Determine the (X, Y) coordinate at the center of the cell enclosing the given text.  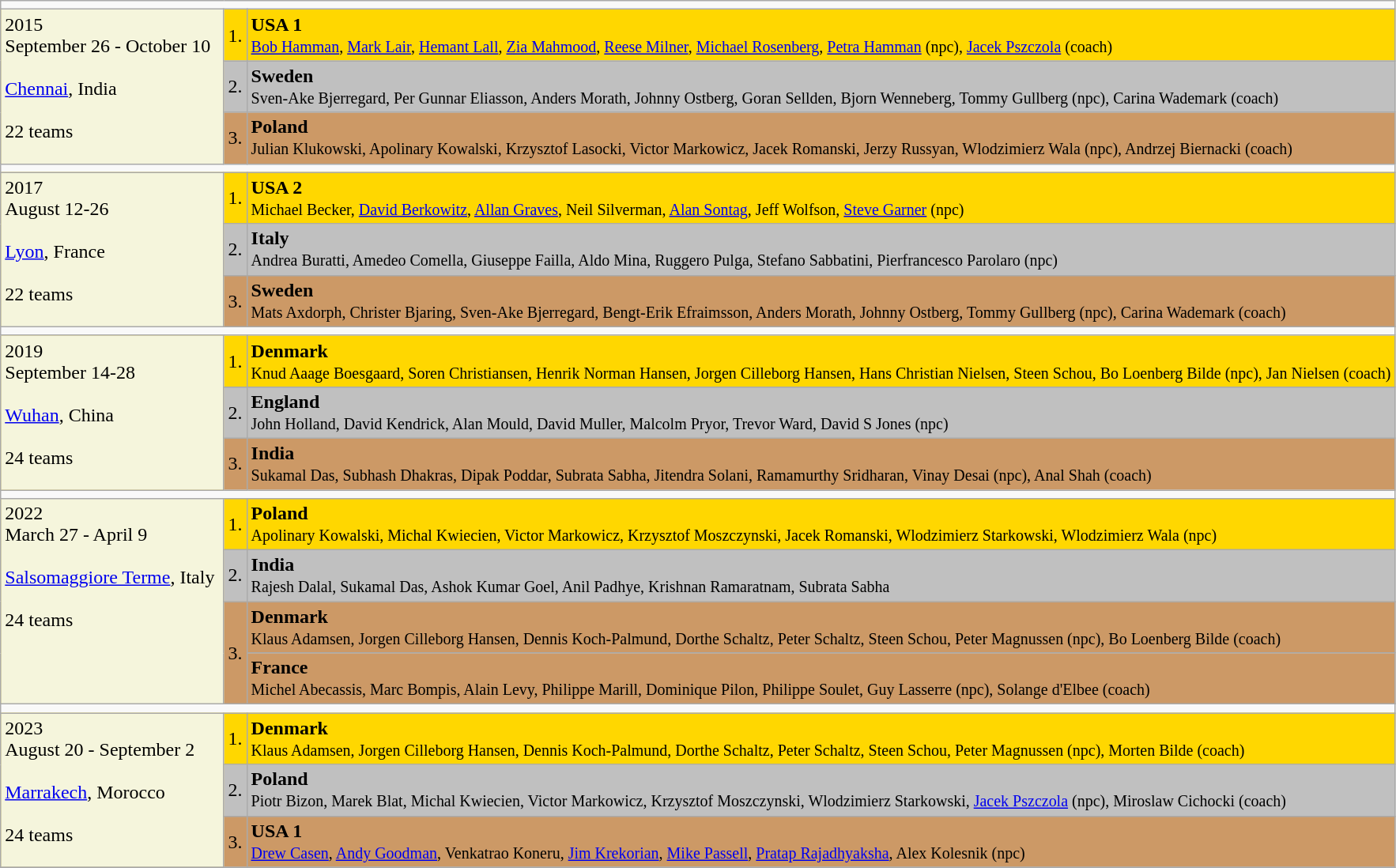
2019September 14-28 Wuhan, China 24 teams (112, 413)
2017August 12-26 Lyon, France 22 teams (112, 250)
2022March 27 - April 9 Salsomaggiore Terme, Italy 24 teams (112, 602)
France Michel Abecassis, Marc Bompis, Alain Levy, Philippe Marill, Dominique Pilon, Philippe Soulet, Guy Lasserre (npc), Solange d'Elbee (coach) (821, 678)
2015September 26 - October 10 Chennai, India 22 teams (112, 87)
Poland Apolinary Kowalski, Michal Kwiecien, Victor Markowicz, Krzysztof Moszczynski, Jacek Romanski, Wlodzimierz Starkowski, Wlodzimierz Wala (npc) (821, 525)
England John Holland, David Kendrick, Alan Mould, David Muller, Malcolm Pryor, Trevor Ward, David S Jones (npc) (821, 413)
2023August 20 - September 2 Marrakech, Morocco 24 teams (112, 791)
ItalyAndrea Buratti, Amedeo Comella, Giuseppe Failla, Aldo Mina, Ruggero Pulga, Stefano Sabbatini, Pierfrancesco Parolaro (npc) (821, 250)
USA 1Bob Hamman, Mark Lair, Hemant Lall, Zia Mahmood, Reese Milner, Michael Rosenberg, Petra Hamman (npc), Jacek Pszczola (coach) (821, 35)
USA 2Michael Becker, David Berkowitz, Allan Graves, Neil Silverman, Alan Sontag, Jeff Wolfson, Steve Garner (npc) (821, 198)
India Sukamal Das, Subhash Dhakras, Dipak Poddar, Subrata Sabha, Jitendra Solani, Ramamurthy Sridharan, Vinay Desai (npc), Anal Shah (coach) (821, 463)
India Rajesh Dalal, Sukamal Das, Ashok Kumar Goel, Anil Padhye, Krishnan Ramaratnam, Subrata Sabha (821, 576)
USA 1 Drew Casen, Andy Goodman, Venkatrao Koneru, Jim Krekorian, Mike Passell, Pratap Rajadhyaksha, Alex Kolesnik (npc) (821, 841)
